Find where the given text appears and provide that cell's center as [X, Y] coordinate. 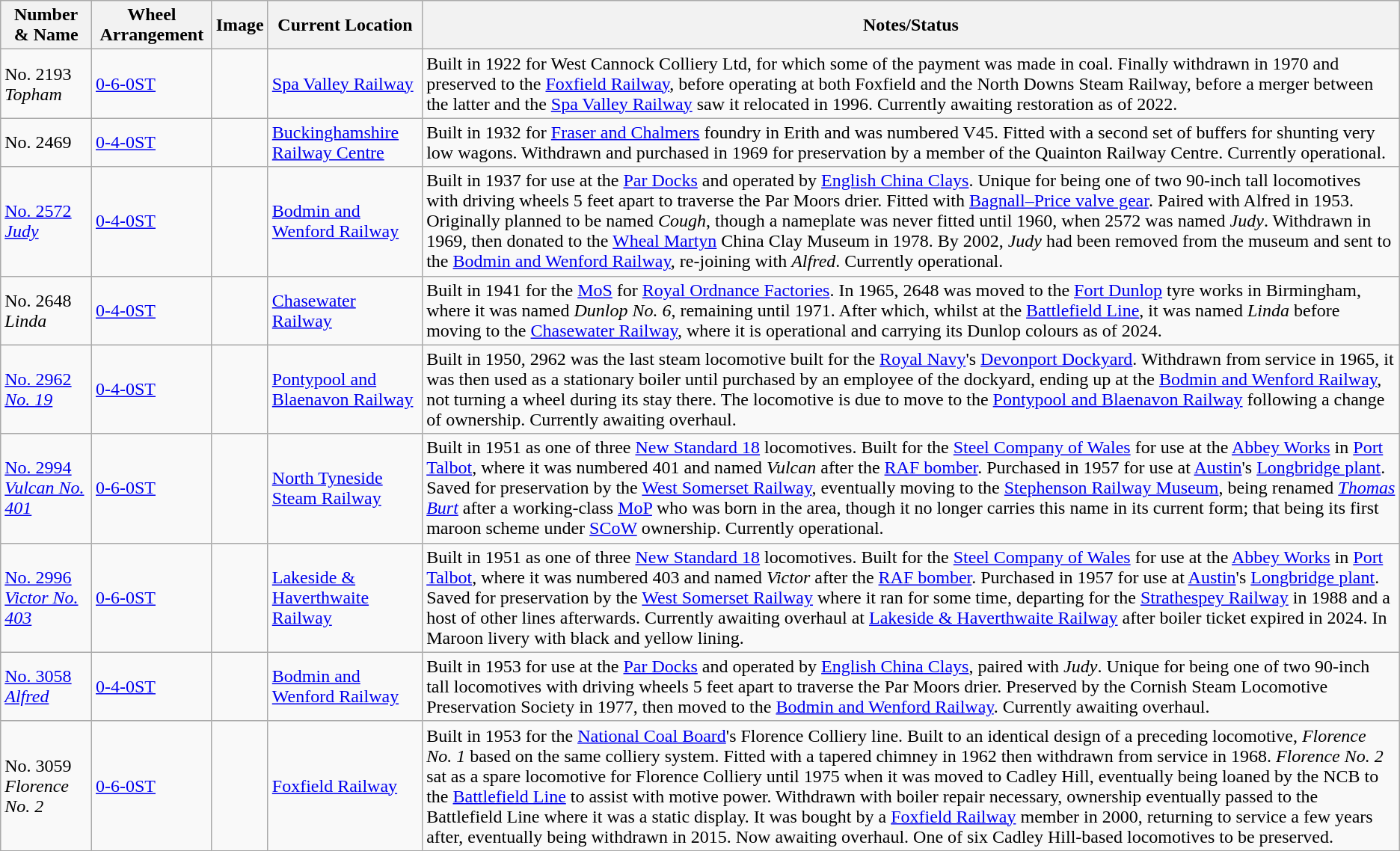
No. 2469 [46, 142]
Image [239, 25]
Pontypool and Blaenavon Railway [345, 389]
Lakeside & Haverthwaite Railway [345, 597]
No. 3058 Alfred [46, 686]
No. 2193 Topham [46, 84]
No. 2962 No. 19 [46, 389]
Foxfield Railway [345, 785]
Current Location [345, 25]
North Tyneside Steam Railway [345, 488]
Notes/Status [911, 25]
No. 2996 Victor No. 403 [46, 597]
Buckinghamshire Railway Centre [345, 142]
No. 3059 Florence No. 2 [46, 785]
Chasewater Railway [345, 310]
Spa Valley Railway [345, 84]
No. 2572 Judy [46, 221]
No. 2648 Linda [46, 310]
Number & Name [46, 25]
Wheel Arrangement [151, 25]
No. 2994 Vulcan No. 401 [46, 488]
